Detect which cell encompasses the target text, then output its [x, y] center coordinate. 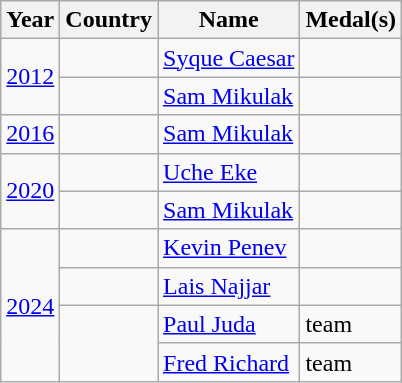
Paul Juda [229, 324]
Fred Richard [229, 362]
2012 [30, 77]
2024 [30, 305]
2020 [30, 191]
Country [109, 20]
Year [30, 20]
2016 [30, 134]
Name [229, 20]
Medal(s) [351, 20]
Uche Eke [229, 172]
Kevin Penev [229, 248]
Syque Caesar [229, 58]
Lais Najjar [229, 286]
